Identify which cell holds the provided text, then report its [X, Y] central coordinate. 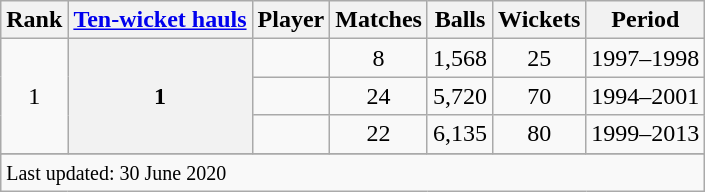
5,720 [460, 96]
Player [291, 20]
22 [379, 134]
Rank [34, 20]
8 [379, 58]
Balls [460, 20]
Matches [379, 20]
Last updated: 30 June 2020 [353, 172]
25 [540, 58]
6,135 [460, 134]
Period [646, 20]
70 [540, 96]
1994–2001 [646, 96]
Ten-wicket hauls [160, 20]
1999–2013 [646, 134]
Wickets [540, 20]
80 [540, 134]
24 [379, 96]
1997–1998 [646, 58]
1,568 [460, 58]
